From the cell containing the given text, extract its center point as (x, y) coordinate. 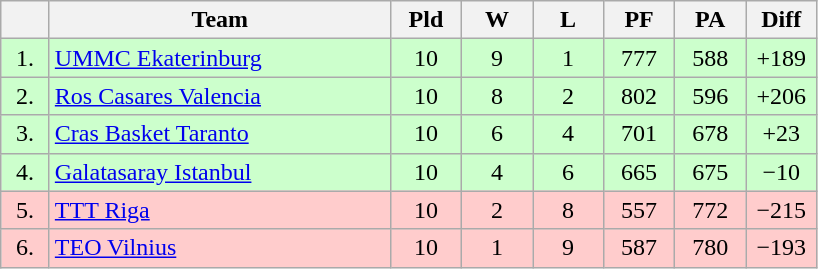
675 (710, 172)
1. (26, 58)
587 (640, 248)
802 (640, 96)
5. (26, 210)
−10 (782, 172)
6. (26, 248)
780 (710, 248)
2. (26, 96)
665 (640, 172)
Galatasaray Istanbul (220, 172)
PF (640, 20)
+206 (782, 96)
777 (640, 58)
701 (640, 134)
596 (710, 96)
772 (710, 210)
UMMC Ekaterinburg (220, 58)
3. (26, 134)
4. (26, 172)
−193 (782, 248)
+23 (782, 134)
W (496, 20)
Ros Casares Valencia (220, 96)
Pld (426, 20)
678 (710, 134)
Team (220, 20)
PA (710, 20)
Cras Basket Taranto (220, 134)
TEO Vilnius (220, 248)
Diff (782, 20)
TTT Riga (220, 210)
+189 (782, 58)
557 (640, 210)
588 (710, 58)
L (568, 20)
−215 (782, 210)
